Output the [X, Y] coordinate of the center of the cell containing the given text.  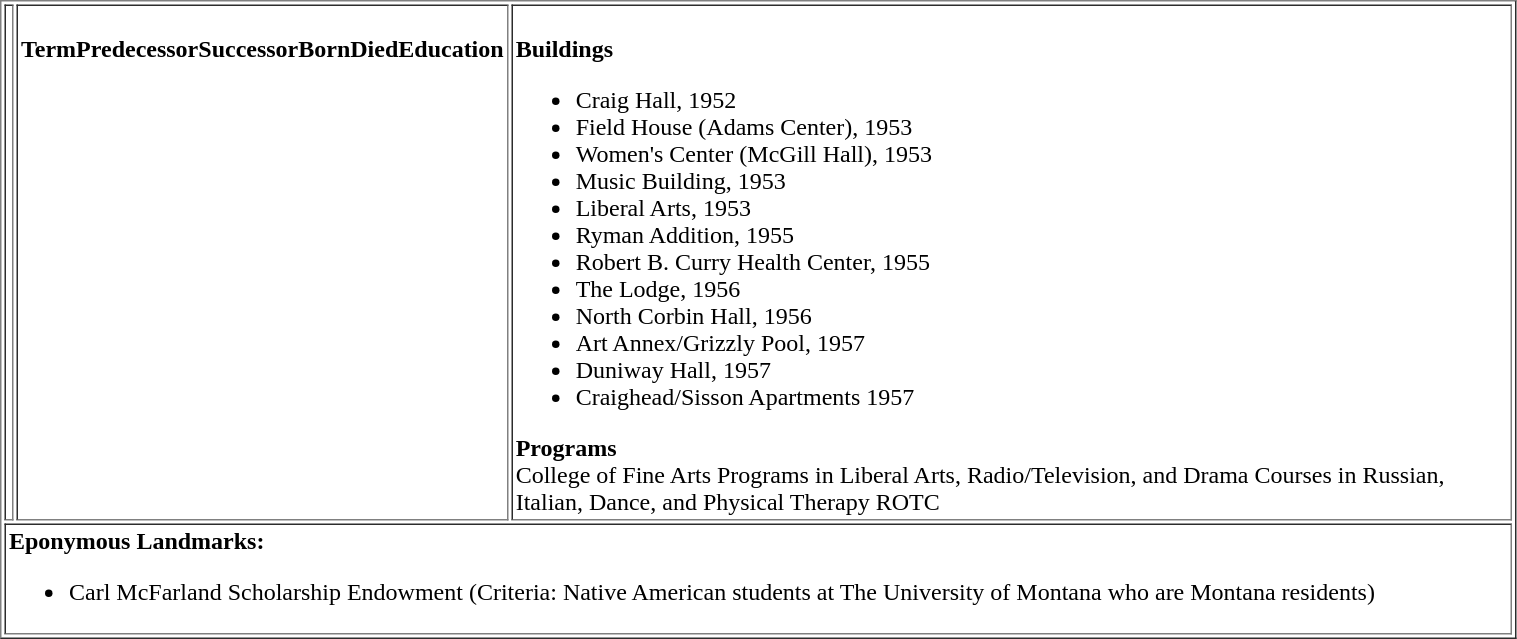
TermPredecessorSuccessorBornDiedEducation [262, 262]
Eponymous Landmarks:Carl McFarland Scholarship Endowment (Criteria: Native American students at The University of Montana who are Montana residents) [758, 580]
